Capture the cell that displays the provided text and extract its [x, y] central coordinate. 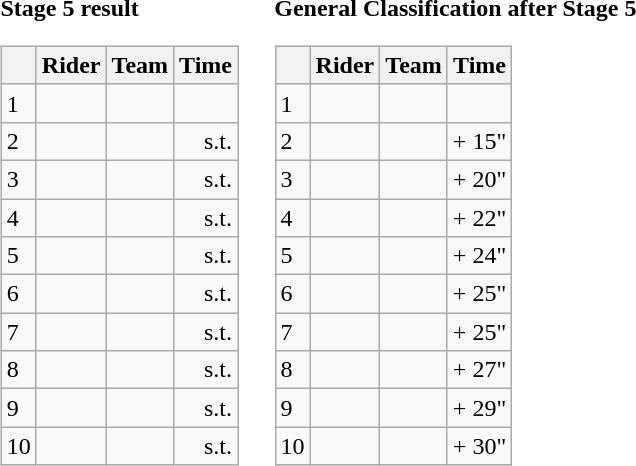
+ 15" [479, 141]
+ 22" [479, 217]
+ 30" [479, 446]
+ 27" [479, 370]
+ 20" [479, 179]
+ 29" [479, 408]
+ 24" [479, 256]
